Pinpoint the cell where the given text exists, returning its (X, Y) midpoint coordinate. 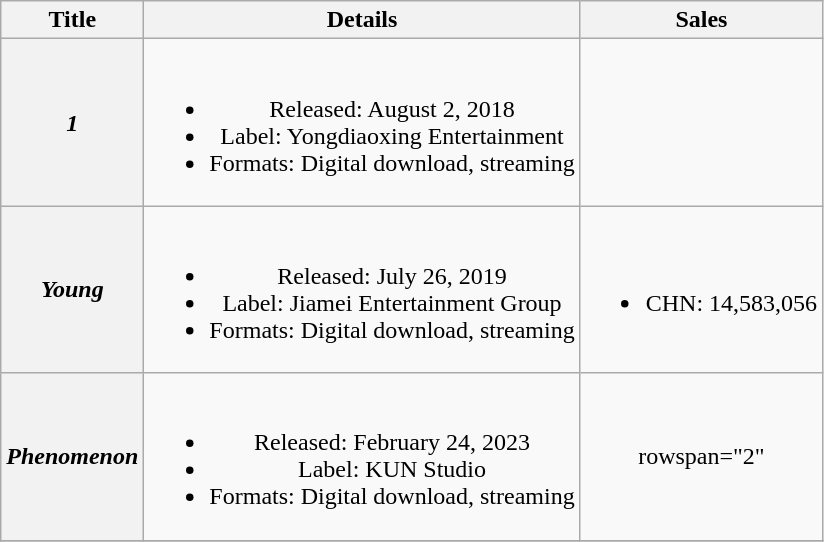
rowspan="2" (701, 456)
Sales (701, 20)
CHN: 14,583,056 (701, 290)
Released: February 24, 2023Label: KUN StudioFormats: Digital download, streaming (362, 456)
Title (72, 20)
Details (362, 20)
Young (72, 290)
Released: August 2, 2018Label: Yongdiaoxing EntertainmentFormats: Digital download, streaming (362, 122)
1 (72, 122)
Phenomenon (72, 456)
Released: July 26, 2019Label: Jiamei Entertainment GroupFormats: Digital download, streaming (362, 290)
